Extract the [x, y] coordinate from the center of the cell holding the provided text.  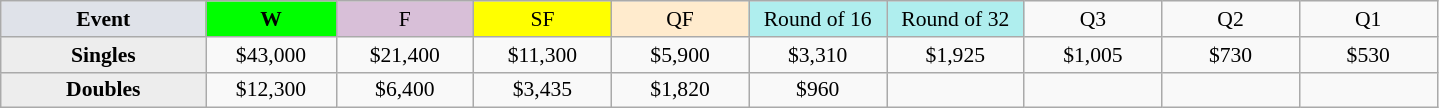
$21,400 [405, 55]
Event [104, 19]
QF [680, 19]
$11,300 [543, 55]
Q3 [1093, 19]
$730 [1231, 55]
$5,900 [680, 55]
$530 [1368, 55]
$960 [818, 90]
Q2 [1231, 19]
Singles [104, 55]
SF [543, 19]
Doubles [104, 90]
W [271, 19]
$6,400 [405, 90]
F [405, 19]
Round of 16 [818, 19]
$3,435 [543, 90]
Q1 [1368, 19]
$1,820 [680, 90]
Round of 32 [955, 19]
$3,310 [818, 55]
$12,300 [271, 90]
$1,925 [955, 55]
$1,005 [1093, 55]
$43,000 [271, 55]
